Output the [x, y] coordinate of the center of the cell containing the given text.  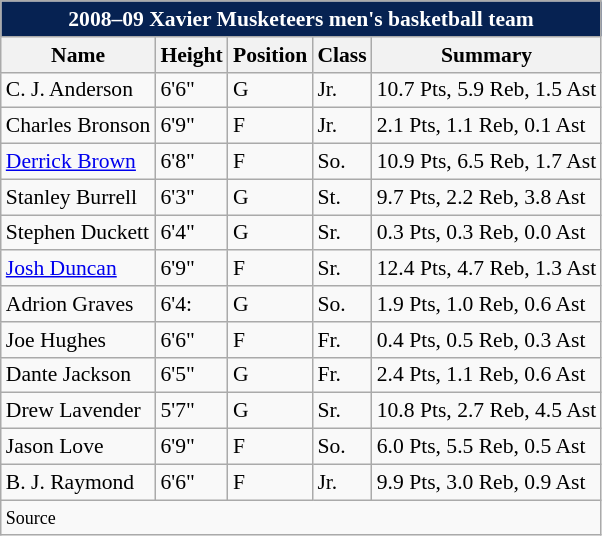
C. J. Anderson [78, 90]
10.7 Pts, 5.9 Reb, 1.5 Ast [487, 90]
6'4: [191, 304]
6'5" [191, 375]
Position [270, 55]
Stephen Duckett [78, 233]
2008–09 Xavier Musketeers men's basketball team [302, 19]
Jason Love [78, 447]
Stanley Burrell [78, 197]
2.4 Pts, 1.1 Reb, 0.6 Ast [487, 375]
6.0 Pts, 5.5 Reb, 0.5 Ast [487, 447]
0.3 Pts, 0.3 Reb, 0.0 Ast [487, 233]
Class [342, 55]
9.7 Pts, 2.2 Reb, 3.8 Ast [487, 197]
2.1 Pts, 1.1 Reb, 0.1 Ast [487, 126]
Dante Jackson [78, 375]
10.8 Pts, 2.7 Reb, 4.5 Ast [487, 411]
Josh Duncan [78, 269]
Joe Hughes [78, 340]
6'3" [191, 197]
Source [302, 518]
Height [191, 55]
Summary [487, 55]
Name [78, 55]
12.4 Pts, 4.7 Reb, 1.3 Ast [487, 269]
0.4 Pts, 0.5 Reb, 0.3 Ast [487, 340]
1.9 Pts, 1.0 Reb, 0.6 Ast [487, 304]
5'7" [191, 411]
Drew Lavender [78, 411]
6'4" [191, 233]
Derrick Brown [78, 162]
9.9 Pts, 3.0 Reb, 0.9 Ast [487, 482]
6'8" [191, 162]
Adrion Graves [78, 304]
10.9 Pts, 6.5 Reb, 1.7 Ast [487, 162]
Charles Bronson [78, 126]
St. [342, 197]
B. J. Raymond [78, 482]
